Identify which cell holds the provided text, then report its [X, Y] central coordinate. 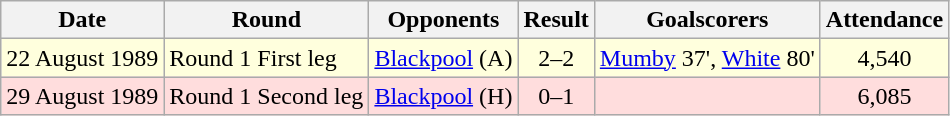
Blackpool (H) [444, 96]
Round [266, 20]
22 August 1989 [82, 58]
Round 1 Second leg [266, 96]
6,085 [884, 96]
Date [82, 20]
Round 1 First leg [266, 58]
4,540 [884, 58]
Opponents [444, 20]
0–1 [556, 96]
Attendance [884, 20]
Goalscorers [707, 20]
2–2 [556, 58]
Mumby 37', White 80' [707, 58]
Result [556, 20]
Blackpool (A) [444, 58]
29 August 1989 [82, 96]
